Scan for the cell matching the given text and deliver its (X, Y) coordinate at center. 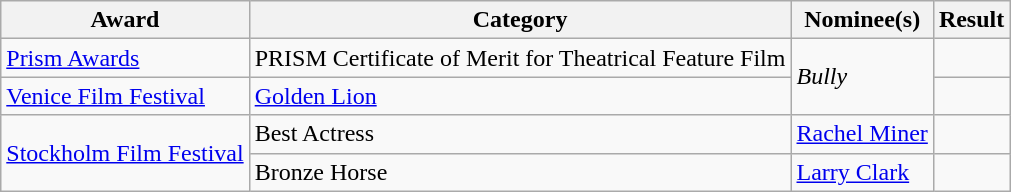
Venice Film Festival (125, 96)
Nominee(s) (862, 20)
Larry Clark (862, 172)
Bully (862, 77)
PRISM Certificate of Merit for Theatrical Feature Film (520, 58)
Prism Awards (125, 58)
Bronze Horse (520, 172)
Result (971, 20)
Golden Lion (520, 96)
Best Actress (520, 134)
Award (125, 20)
Stockholm Film Festival (125, 153)
Rachel Miner (862, 134)
Category (520, 20)
